Output the (x, y) coordinate of the center of the cell containing the given text.  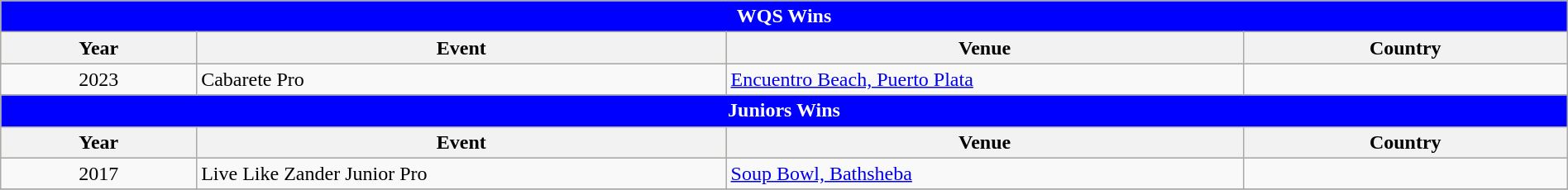
Cabarete Pro (461, 79)
2017 (99, 173)
Juniors Wins (784, 111)
2023 (99, 79)
Soup Bowl, Bathsheba (984, 173)
WQS Wins (784, 17)
Encuentro Beach, Puerto Plata (984, 79)
Live Like Zander Junior Pro (461, 173)
